Extract the (x, y) coordinate from the center of the cell holding the provided text.  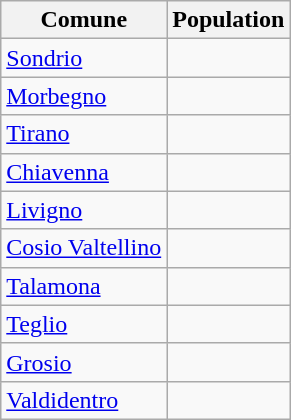
Comune (84, 20)
Grosio (84, 362)
Tirano (84, 134)
Population (228, 20)
Talamona (84, 286)
Livigno (84, 210)
Morbegno (84, 96)
Sondrio (84, 58)
Chiavenna (84, 172)
Valdidentro (84, 400)
Teglio (84, 324)
Cosio Valtellino (84, 248)
